Locate the cell with the specified text and output its [x, y] center coordinate. 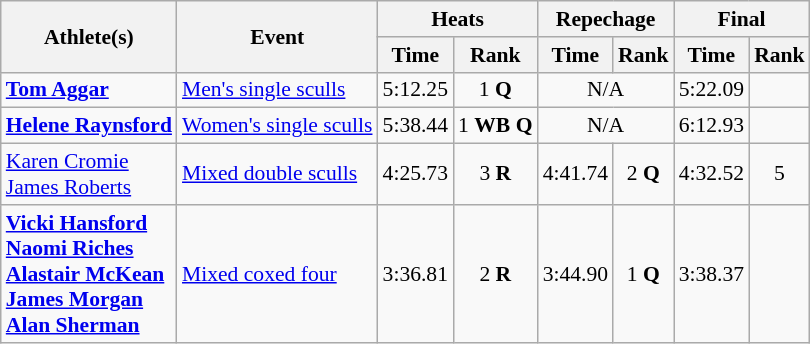
Vicki HansfordNaomi RichesAlastair McKeanJames MorganAlan Sherman [89, 274]
Men's single sculls [278, 90]
Helene Raynsford [89, 126]
3 R [496, 174]
3:44.90 [576, 274]
5:22.09 [712, 90]
Mixed double sculls [278, 174]
Mixed coxed four [278, 274]
3:38.37 [712, 274]
Tom Aggar [89, 90]
1 WB Q [496, 126]
Athlete(s) [89, 36]
5:12.25 [416, 90]
5:38.44 [416, 126]
Karen CromieJames Roberts [89, 174]
4:25.73 [416, 174]
Repechage [606, 19]
6:12.93 [712, 126]
Women's single sculls [278, 126]
3:36.81 [416, 274]
4:32.52 [712, 174]
5 [780, 174]
Event [278, 36]
2 R [496, 274]
Heats [458, 19]
2 Q [644, 174]
4:41.74 [576, 174]
Final [742, 19]
